Identify which cell holds the provided text, then report its [x, y] central coordinate. 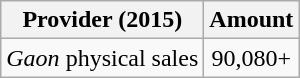
Gaon physical sales [102, 58]
Provider (2015) [102, 20]
90,080+ [252, 58]
Amount [252, 20]
